Pinpoint the cell where the given text exists, returning its [x, y] midpoint coordinate. 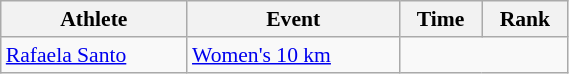
Time [440, 19]
Rafaela Santo [94, 55]
Women's 10 km [293, 55]
Event [293, 19]
Rank [525, 19]
Athlete [94, 19]
